Output the (x, y) coordinate of the center of the cell containing the given text.  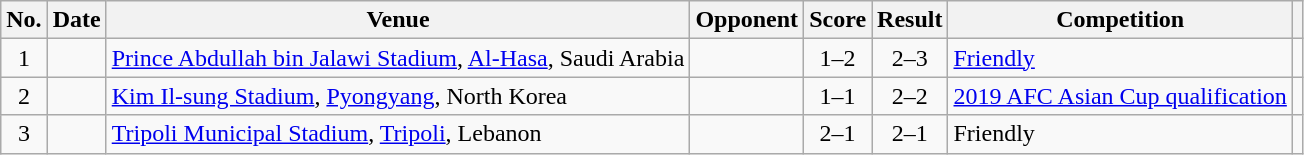
Result (910, 20)
No. (24, 20)
1–2 (838, 58)
Opponent (747, 20)
2019 AFC Asian Cup qualification (1120, 96)
2–2 (910, 96)
Prince Abdullah bin Jalawi Stadium, Al-Hasa, Saudi Arabia (398, 58)
2–3 (910, 58)
Score (838, 20)
Venue (398, 20)
Date (76, 20)
Kim Il-sung Stadium, Pyongyang, North Korea (398, 96)
Tripoli Municipal Stadium, Tripoli, Lebanon (398, 134)
Competition (1120, 20)
1–1 (838, 96)
3 (24, 134)
1 (24, 58)
2 (24, 96)
